Identify which cell holds the provided text, then report its (x, y) central coordinate. 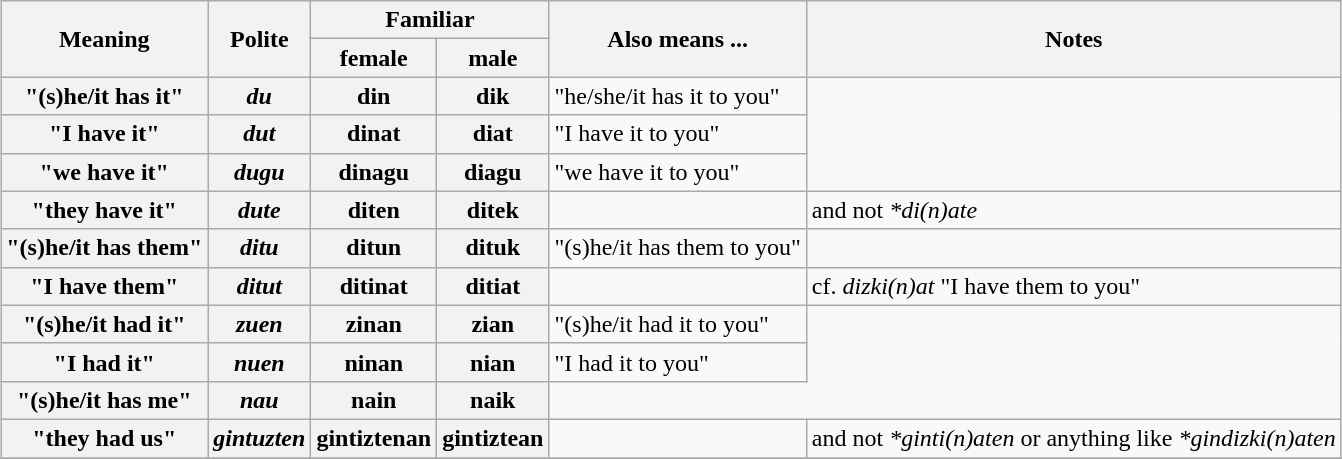
Meaning (104, 39)
ditinat (374, 286)
male (493, 58)
gintuzten (260, 438)
"we have it" (104, 172)
"I have it to you" (678, 134)
zian (493, 324)
ninan (374, 362)
zuen (260, 324)
"he/she/it has it to you" (678, 96)
female (374, 58)
dinat (374, 134)
Also means ... (678, 39)
gintiztenan (374, 438)
ditun (374, 248)
dituk (493, 248)
Familiar (430, 20)
dut (260, 134)
ditiat (493, 286)
Notes (1074, 39)
ditek (493, 210)
diten (374, 210)
"they had us" (104, 438)
du (260, 96)
zinan (374, 324)
naik (493, 400)
"(s)he/it had it" (104, 324)
"we have it to you" (678, 172)
and not *di(n)ate (1074, 210)
diagu (493, 172)
din (374, 96)
"(s)he/it has them to you" (678, 248)
"I had it" (104, 362)
diat (493, 134)
gintiztean (493, 438)
nuen (260, 362)
"they have it" (104, 210)
nian (493, 362)
nain (374, 400)
"(s)he/it has them" (104, 248)
nau (260, 400)
cf. dizki(n)at "I have them to you" (1074, 286)
dinagu (374, 172)
"I have them" (104, 286)
"I had it to you" (678, 362)
ditut (260, 286)
dute (260, 210)
ditu (260, 248)
dik (493, 96)
Polite (260, 39)
and not *ginti(n)aten or anything like *gindizki(n)aten (1074, 438)
"(s)he/it has it" (104, 96)
"(s)he/it has me" (104, 400)
dugu (260, 172)
"(s)he/it had it to you" (678, 324)
"I have it" (104, 134)
